Pinpoint the cell where the given text exists, returning its [X, Y] midpoint coordinate. 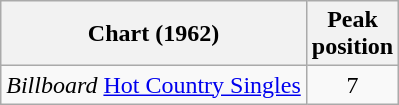
Chart (1962) [154, 34]
7 [352, 85]
Peakposition [352, 34]
Billboard Hot Country Singles [154, 85]
